Output the [x, y] coordinate of the center of the cell containing the given text.  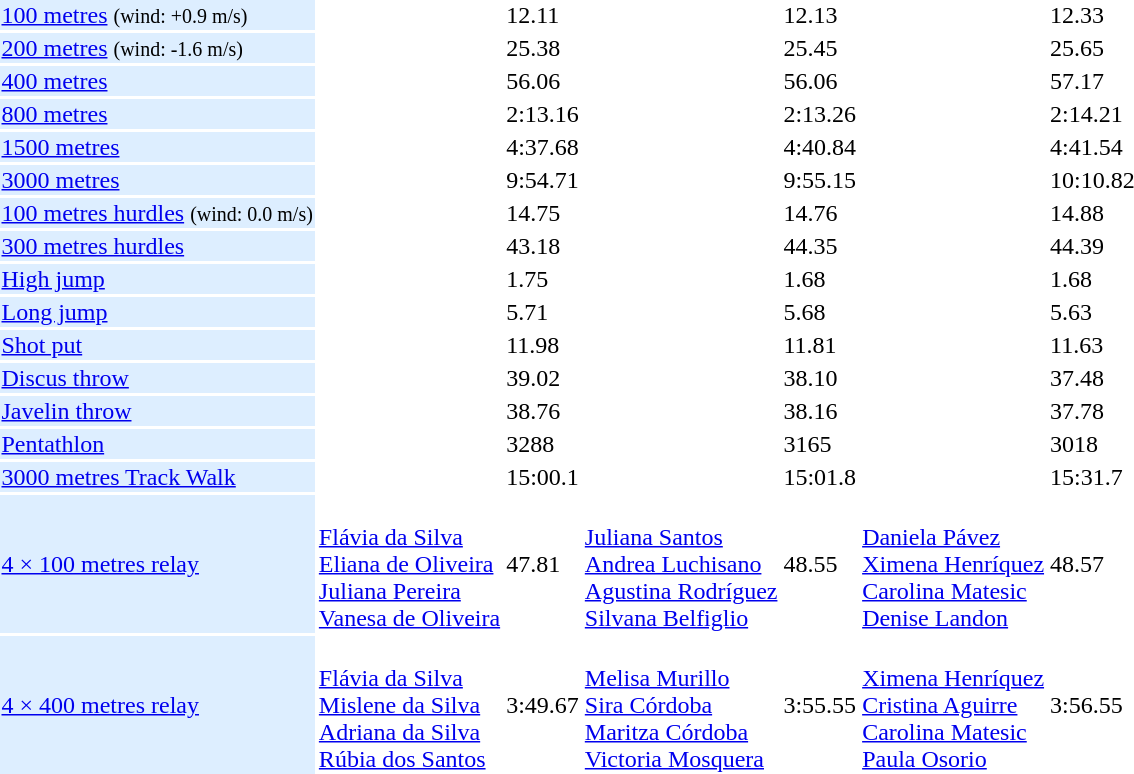
3:55.55 [820, 705]
Shot put [157, 345]
15:00.1 [543, 477]
800 metres [157, 114]
3000 metres [157, 180]
1.68 [820, 279]
25.38 [543, 48]
Discus throw [157, 378]
47.81 [543, 564]
12.11 [543, 15]
3288 [543, 444]
Melisa Murillo Sira Córdoba Maritza Córdoba Victoria Mosquera [681, 705]
38.10 [820, 378]
44.35 [820, 246]
Flávia da Silva Mislene da Silva Adriana da Silva Rúbia dos Santos [409, 705]
12.13 [820, 15]
High jump [157, 279]
3:49.67 [543, 705]
Juliana Santos Andrea Luchisano Agustina Rodríguez Silvana Belfiglio [681, 564]
Pentathlon [157, 444]
1.75 [543, 279]
4:37.68 [543, 147]
Javelin throw [157, 411]
11.98 [543, 345]
Ximena Henríquez Cristina Aguirre Carolina Matesic Paula Osorio [954, 705]
39.02 [543, 378]
14.75 [543, 213]
2:13.16 [543, 114]
100 metres (wind: +0.9 m/s) [157, 15]
38.76 [543, 411]
2:13.26 [820, 114]
4:40.84 [820, 147]
5.68 [820, 312]
38.16 [820, 411]
300 metres hurdles [157, 246]
48.55 [820, 564]
4 × 100 metres relay [157, 564]
15:01.8 [820, 477]
4 × 400 metres relay [157, 705]
25.45 [820, 48]
11.81 [820, 345]
Long jump [157, 312]
200 metres (wind: -1.6 m/s) [157, 48]
Daniela Pávez Ximena Henríquez Carolina Matesic Denise Landon [954, 564]
5.71 [543, 312]
3000 metres Track Walk [157, 477]
14.76 [820, 213]
9:55.15 [820, 180]
400 metres [157, 81]
100 metres hurdles (wind: 0.0 m/s) [157, 213]
9:54.71 [543, 180]
3165 [820, 444]
Flávia da Silva Eliana de Oliveira Juliana Pereira Vanesa de Oliveira [409, 564]
1500 metres [157, 147]
43.18 [543, 246]
